Output the [x, y] coordinate of the center of the cell containing the given text.  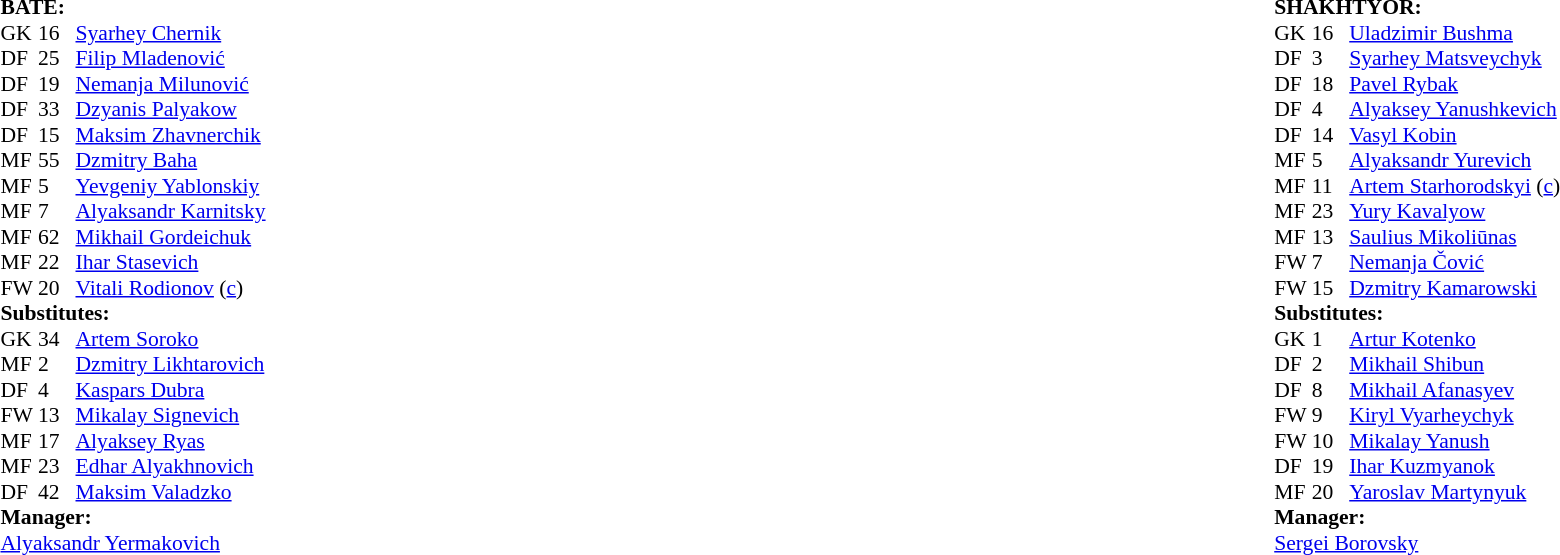
Artur Kotenko [1454, 339]
Ihar Stasevich [171, 263]
10 [1331, 441]
33 [57, 109]
Syarhey Chernik [171, 33]
Alyaksey Ryas [171, 441]
9 [1331, 415]
Yury Kavalyow [1454, 211]
Nemanja Milunović [171, 84]
Mikhail Gordeichuk [171, 237]
Mikalay Signevich [171, 415]
Artem Starhorodskyi (c) [1454, 186]
Dzmitry Baha [171, 161]
55 [57, 161]
Dzyanis Palyakow [171, 109]
Syarhey Matsveychyk [1454, 59]
14 [1331, 135]
8 [1331, 390]
Pavel Rybak [1454, 84]
Edhar Alyakhnovich [171, 467]
Mikalay Yanush [1454, 441]
22 [57, 263]
Alyaksandr Yurevich [1454, 161]
Dzmitry Kamarowski [1454, 288]
Vitali Rodionov (c) [171, 288]
Filip Mladenović [171, 59]
Alyaksandr Karnitsky [171, 211]
Dzmitry Likhtarovich [171, 365]
11 [1331, 186]
Vasyl Kobin [1454, 135]
Yevgeniy Yablonskiy [171, 186]
62 [57, 237]
Kiryl Vyarheychyk [1454, 415]
18 [1331, 84]
Artem Soroko [171, 339]
3 [1331, 59]
Kaspars Dubra [171, 390]
Mikhail Afanasyev [1454, 390]
42 [57, 492]
Nemanja Čović [1454, 263]
Alyaksey Yanushkevich [1454, 109]
Ihar Kuzmyanok [1454, 467]
17 [57, 441]
1 [1331, 339]
Mikhail Shibun [1454, 365]
34 [57, 339]
25 [57, 59]
Yaroslav Martynyuk [1454, 492]
Saulius Mikoliūnas [1454, 237]
Uladzimir Bushma [1454, 33]
Maksim Valadzko [171, 492]
Maksim Zhavnerchik [171, 135]
